Capture the cell that displays the provided text and extract its (x, y) central coordinate. 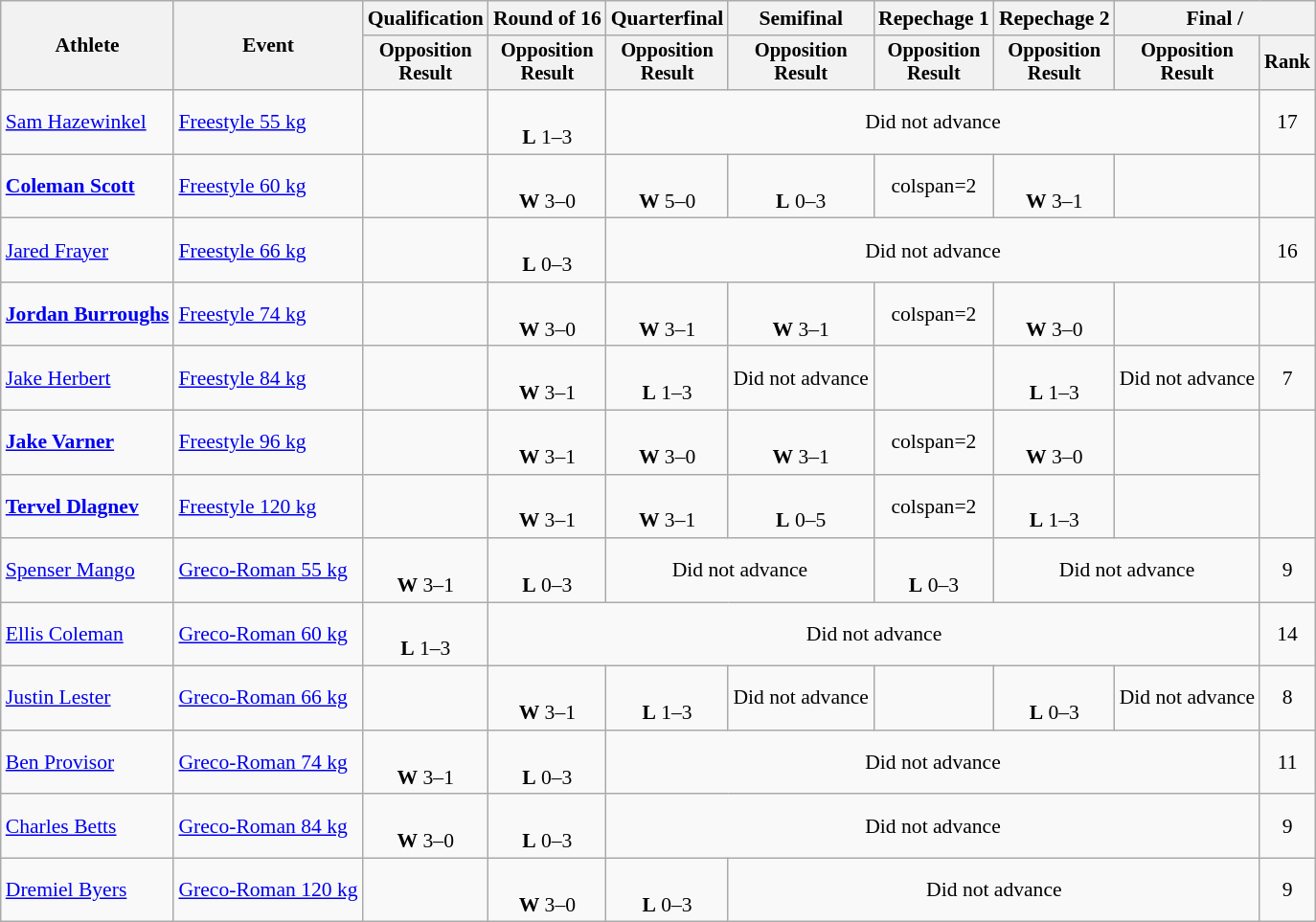
Sam Hazewinkel (88, 123)
Greco-Roman 60 kg (268, 634)
Coleman Scott (88, 186)
8 (1287, 699)
Greco-Roman 84 kg (268, 825)
Freestyle 120 kg (268, 506)
Ellis Coleman (88, 634)
Event (268, 46)
L 0–5 (801, 506)
Jake Varner (88, 442)
Quarterfinal (668, 18)
Repechage 1 (934, 18)
Semifinal (801, 18)
Round of 16 (548, 18)
Freestyle 66 kg (268, 251)
Freestyle 60 kg (268, 186)
Freestyle 74 kg (268, 314)
Greco-Roman 120 kg (268, 890)
11 (1287, 762)
Freestyle 84 kg (268, 379)
Jordan Burroughs (88, 314)
Rank (1287, 63)
Athlete (88, 46)
Ben Provisor (88, 762)
14 (1287, 634)
Dremiel Byers (88, 890)
Repechage 2 (1055, 18)
17 (1287, 123)
Final / (1214, 18)
Justin Lester (88, 699)
Jared Frayer (88, 251)
Tervel Dlagnev (88, 506)
Greco-Roman 55 kg (268, 571)
Charles Betts (88, 825)
Greco-Roman 66 kg (268, 699)
16 (1287, 251)
Spenser Mango (88, 571)
Freestyle 55 kg (268, 123)
Greco-Roman 74 kg (268, 762)
Qualification (425, 18)
Jake Herbert (88, 379)
Freestyle 96 kg (268, 442)
W 5–0 (668, 186)
7 (1287, 379)
